For the text-containing cell, return its midpoint in [x, y] coordinate format. 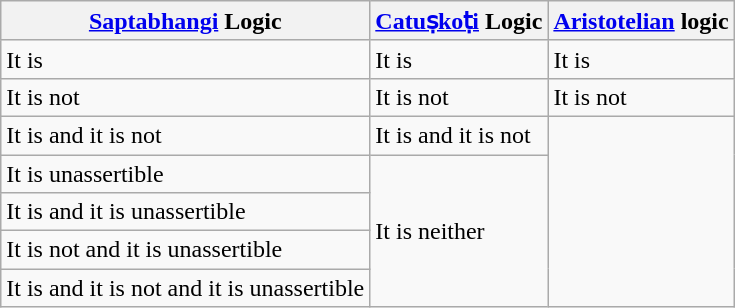
Aristotelian logic [641, 21]
It is and it is unassertible [186, 212]
It is and it is not and it is unassertible [186, 288]
It is neither [459, 230]
It is not and it is unassertible [186, 250]
It is unassertible [186, 173]
Catuṣkoṭi Logic [459, 21]
Saptabhangi Logic [186, 21]
